Extract the [x, y] coordinate from the center of the cell holding the provided text.  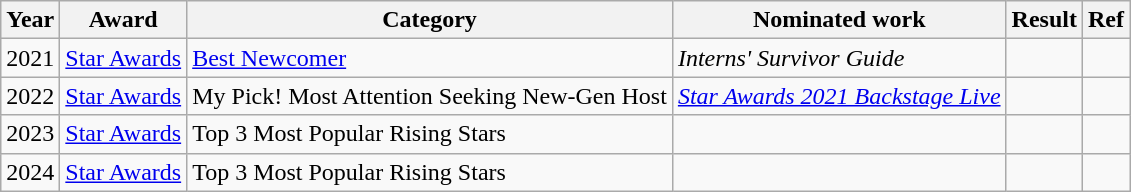
Interns' Survivor Guide [839, 58]
Ref [1106, 20]
2022 [30, 96]
2023 [30, 134]
Nominated work [839, 20]
2024 [30, 172]
Award [124, 20]
2021 [30, 58]
Star Awards 2021 Backstage Live [839, 96]
Result [1044, 20]
Best Newcomer [430, 58]
Category [430, 20]
Year [30, 20]
My Pick! Most Attention Seeking New-Gen Host [430, 96]
